Locate the cell with the specified text and output its (X, Y) center coordinate. 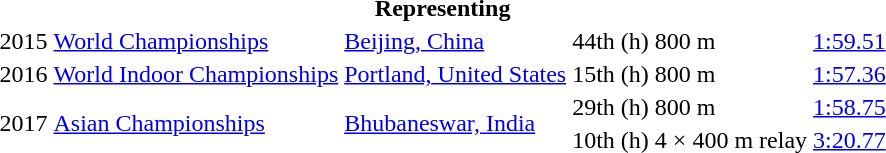
Portland, United States (456, 74)
World Championships (196, 41)
World Indoor Championships (196, 74)
Beijing, China (456, 41)
29th (h) (611, 107)
15th (h) (611, 74)
44th (h) (611, 41)
